Identify which cell holds the provided text, then report its (x, y) central coordinate. 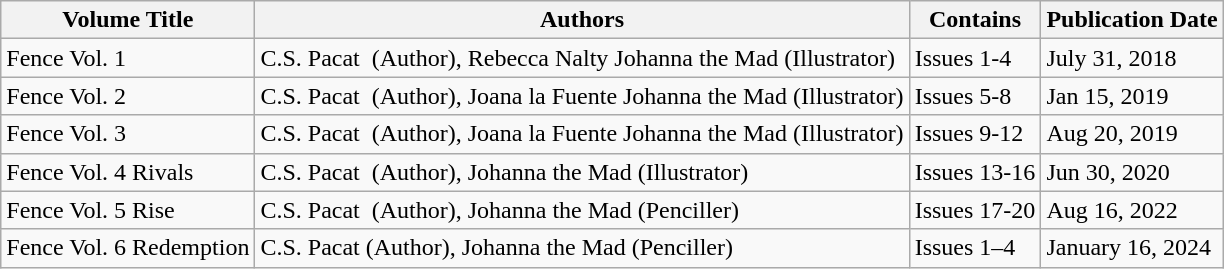
Fence Vol. 5 Rise (128, 210)
C.S. Pacat (Author), Johanna the Mad (Illustrator) (582, 172)
Volume Title (128, 20)
July 31, 2018 (1132, 58)
Aug 16, 2022 (1132, 210)
Contains (975, 20)
Issues 5-8 (975, 96)
Aug 20, 2019 (1132, 134)
Issues 13-16 (975, 172)
Issues 1-4 (975, 58)
Fence Vol. 3 (128, 134)
January 16, 2024 (1132, 248)
Jan 15, 2019 (1132, 96)
Authors (582, 20)
Jun 30, 2020 (1132, 172)
Issues 1–4 (975, 248)
Fence Vol. 6 Redemption (128, 248)
Publication Date (1132, 20)
Fence Vol. 2 (128, 96)
Fence Vol. 1 (128, 58)
Issues 9-12 (975, 134)
C.S. Pacat (Author), Rebecca Nalty Johanna the Mad (Illustrator) (582, 58)
Issues 17-20 (975, 210)
Fence Vol. 4 Rivals (128, 172)
